Scan for the cell matching the given text and deliver its [x, y] coordinate at center. 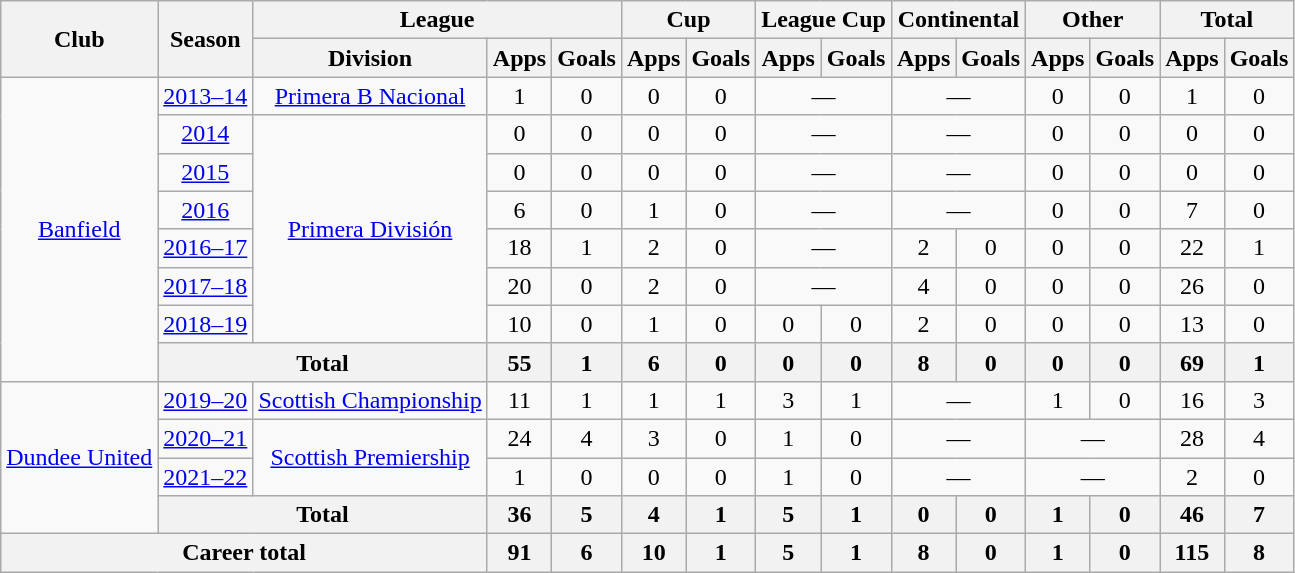
91 [519, 553]
Scottish Premiership [370, 457]
2016 [206, 210]
Banfield [80, 229]
Club [80, 39]
2016–17 [206, 248]
2021–22 [206, 477]
Other [1093, 20]
Career total [244, 553]
20 [519, 286]
Scottish Championship [370, 400]
2018–19 [206, 324]
13 [1192, 324]
115 [1192, 553]
11 [519, 400]
2013–14 [206, 96]
Dundee United [80, 457]
League [438, 20]
69 [1192, 362]
24 [519, 438]
2015 [206, 172]
28 [1192, 438]
Season [206, 39]
36 [519, 515]
2017–18 [206, 286]
Cup [688, 20]
26 [1192, 286]
2014 [206, 134]
Primera División [370, 229]
16 [1192, 400]
Primera B Nacional [370, 96]
Division [370, 58]
2019–20 [206, 400]
55 [519, 362]
Continental [958, 20]
22 [1192, 248]
18 [519, 248]
2020–21 [206, 438]
46 [1192, 515]
League Cup [824, 20]
